Capture the cell that displays the provided text and extract its [X, Y] central coordinate. 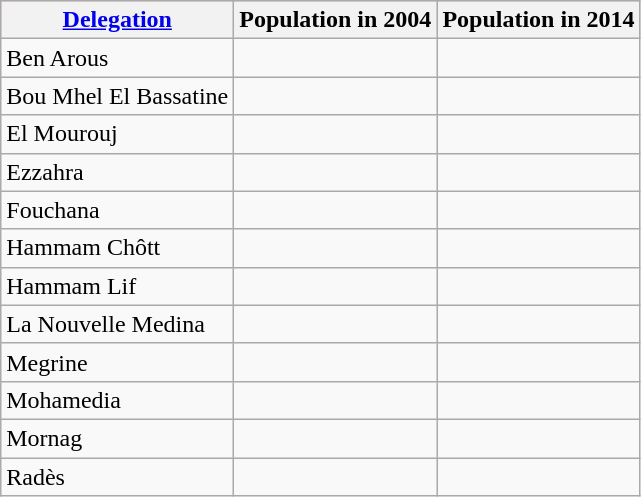
Mornag [118, 438]
La Nouvelle Medina [118, 324]
Ben Arous [118, 58]
Delegation [118, 20]
Population in 2004 [336, 20]
Fouchana [118, 210]
Ezzahra [118, 172]
Bou Mhel El Bassatine [118, 96]
Hammam Lif [118, 286]
Radès [118, 477]
Population in 2014 [538, 20]
Megrine [118, 362]
Hammam Chôtt [118, 248]
El Mourouj [118, 134]
Mohamedia [118, 400]
